Extract the [X, Y] coordinate from the center of the cell holding the provided text.  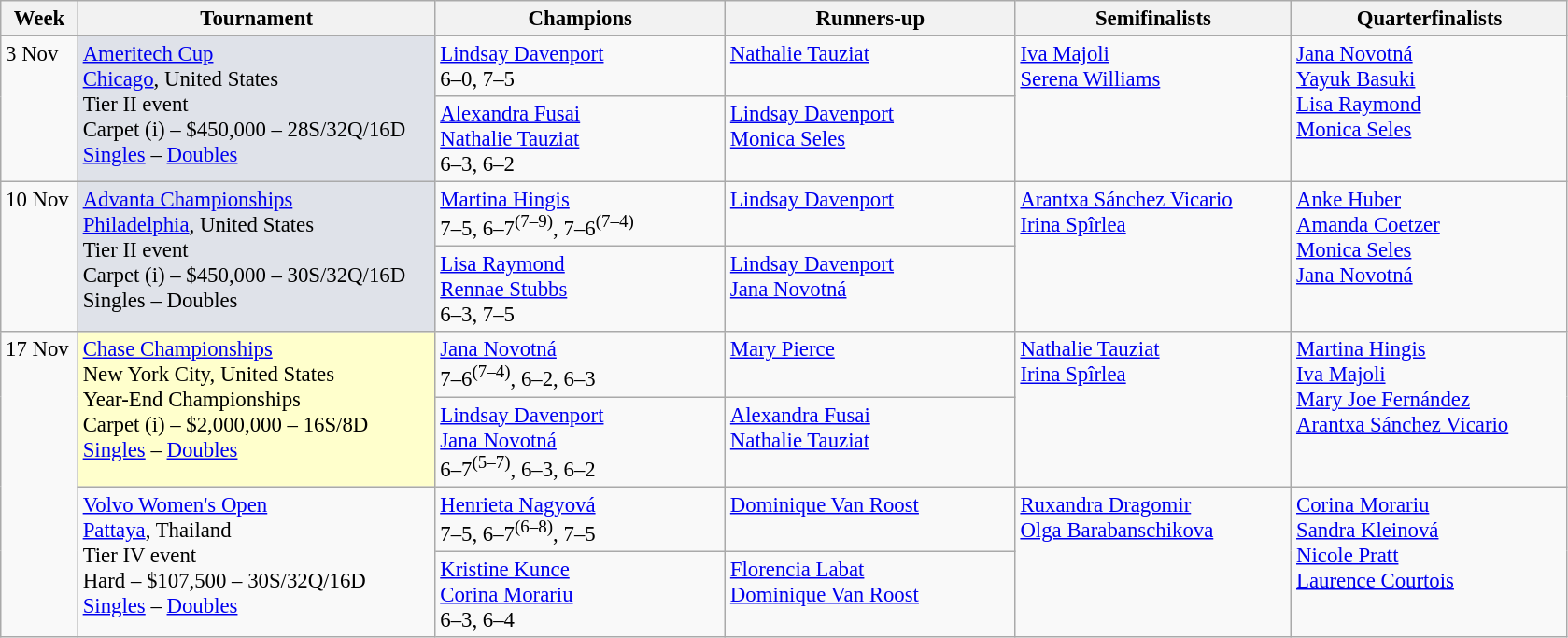
Lindsay Davenport Jana Novotná [870, 290]
Dominique Van Roost [870, 519]
Advanta Championships Philadelphia, United States Tier II event Carpet (i) – $450,000 – 30S/32Q/16DSingles – Doubles [256, 258]
Nathalie Tauziat Irina Spîrlea [1153, 409]
Alexandra Fusai Nathalie Tauziat [870, 442]
Alexandra Fusai Nathalie Tauziat 6–3, 6–2 [581, 139]
Ameritech Cup Chicago, United States Tier II event Carpet (i) – $450,000 – 28S/32Q/16D Singles – Doubles [256, 109]
Jana Novotná Yayuk Basuki Lisa Raymond Monica Seles [1430, 109]
Lisa Raymond Rennae Stubbs 6–3, 7–5 [581, 290]
Henrieta Nagyová7–5, 6–7(6–8), 7–5 [581, 519]
17 Nov [39, 485]
Volvo Women's Open Pattaya, Thailand Tier IV event Hard – $107,500 – 30S/32Q/16D Singles – Doubles [256, 562]
Champions [581, 19]
Mary Pierce [870, 364]
Kristine Kunce Corina Morariu 6–3, 6–4 [581, 594]
Florencia Labat Dominique Van Roost [870, 594]
Iva Majoli Serena Williams [1153, 109]
Anke Huber Amanda Coetzer Monica Seles Jana Novotná [1430, 258]
Lindsay Davenport6–0, 7–5 [581, 67]
Nathalie Tauziat [870, 67]
Ruxandra Dragomir Olga Barabanschikova [1153, 562]
Lindsay Davenport Jana Novotná 6–7(5–7), 6–3, 6–2 [581, 442]
Martina Hingis7–5, 6–7(7–9), 7–6(7–4) [581, 215]
Lindsay Davenport Monica Seles [870, 139]
Quarterfinalists [1430, 19]
3 Nov [39, 109]
Runners-up [870, 19]
Martina Hingis Iva Majoli Mary Joe Fernández Arantxa Sánchez Vicario [1430, 409]
Tournament [256, 19]
Week [39, 19]
Jana Novotná7–6(7–4), 6–2, 6–3 [581, 364]
Chase Championships New York City, United States Year-End Championships Carpet (i) – $2,000,000 – 16S/8D Singles – Doubles [256, 409]
Lindsay Davenport [870, 215]
10 Nov [39, 258]
Semifinalists [1153, 19]
Arantxa Sánchez Vicario Irina Spîrlea [1153, 258]
Corina Morariu Sandra Kleinová Nicole Pratt Laurence Courtois [1430, 562]
